From the cell containing the given text, extract its center point as [X, Y] coordinate. 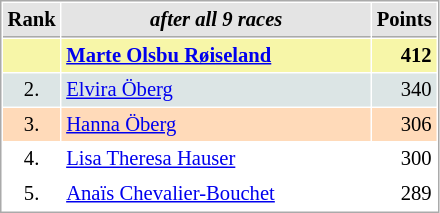
Anaïs Chevalier-Bouchet [216, 194]
Elvira Öberg [216, 90]
412 [404, 56]
5. [32, 194]
340 [404, 90]
Rank [32, 20]
300 [404, 158]
306 [404, 124]
3. [32, 124]
Marte Olsbu Røiseland [216, 56]
289 [404, 194]
Lisa Theresa Hauser [216, 158]
Points [404, 20]
4. [32, 158]
2. [32, 90]
after all 9 races [216, 20]
Hanna Öberg [216, 124]
